Return (X, Y) of the center of cell containing provided text 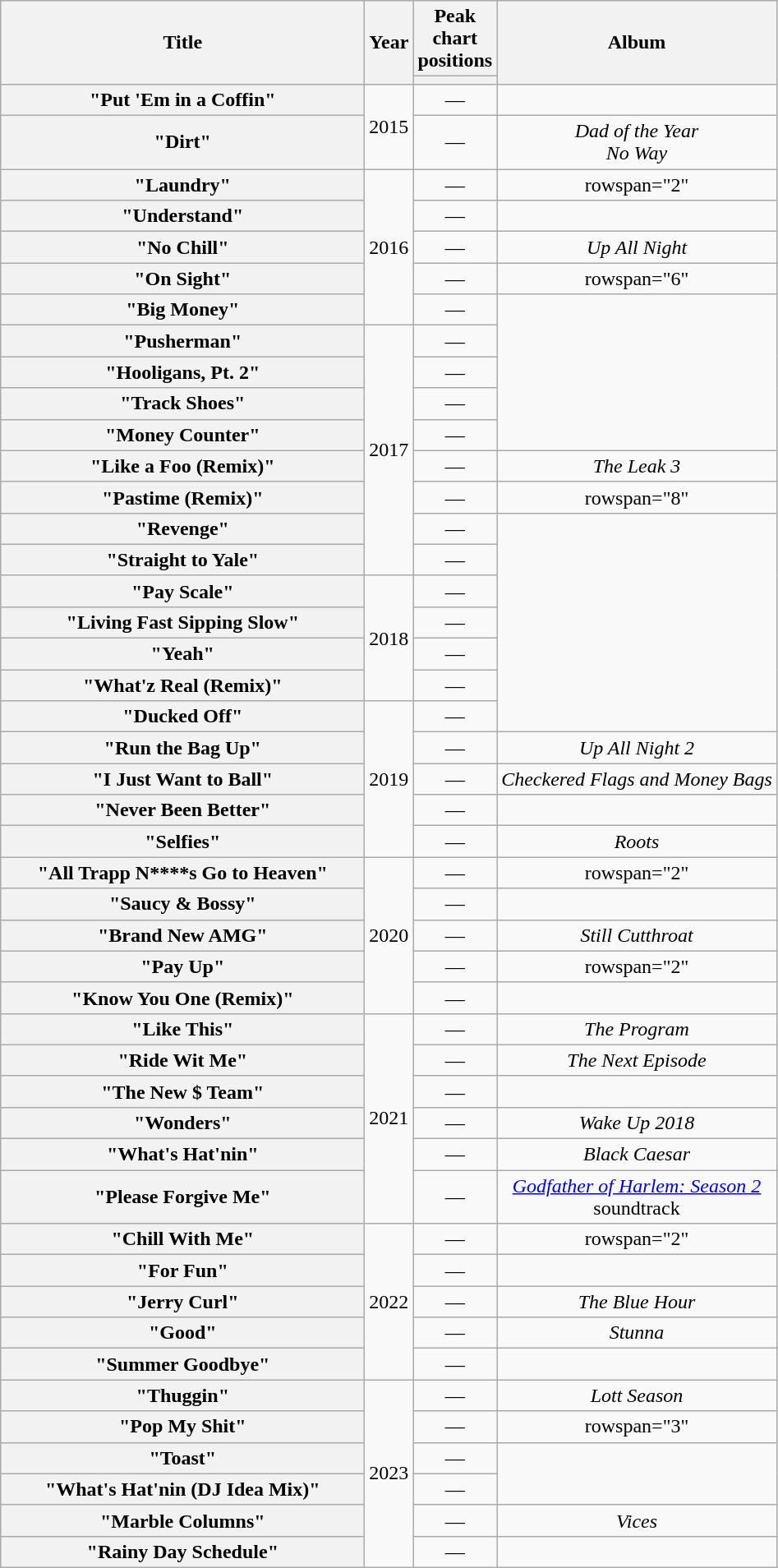
"Track Shoes" (182, 404)
Title (182, 43)
"Good" (182, 1333)
"All Trapp N****s Go to Heaven" (182, 873)
rowspan="6" (638, 279)
2018 (389, 638)
"Please Forgive Me" (182, 1197)
"Selfies" (182, 842)
"Marble Columns" (182, 1520)
Roots (638, 842)
"I Just Want to Ball" (182, 779)
2016 (389, 247)
"Know You One (Remix)" (182, 998)
"Ducked Off" (182, 717)
Stunna (638, 1333)
Up All Night (638, 247)
The Program (638, 1029)
"No Chill" (182, 247)
"Wonders" (182, 1123)
"Dirt" (182, 143)
"Like This" (182, 1029)
"Money Counter" (182, 435)
"On Sight" (182, 279)
"Rainy Day Schedule" (182, 1552)
"Brand New AMG" (182, 935)
"Ride Wit Me" (182, 1060)
"Jerry Curl" (182, 1302)
"Pastime (Remix)" (182, 497)
2015 (389, 127)
The Next Episode (638, 1060)
The Leak 3 (638, 466)
"Summer Goodbye" (182, 1364)
Wake Up 2018 (638, 1123)
"Pop My Shit" (182, 1427)
2019 (389, 779)
Godfather of Harlem: Season 2soundtrack (638, 1197)
"Living Fast Sipping Slow" (182, 622)
"For Fun" (182, 1271)
"Put 'Em in a Coffin" (182, 99)
"Like a Foo (Remix)" (182, 466)
"Big Money" (182, 310)
"Hooligans, Pt. 2" (182, 372)
Up All Night 2 (638, 748)
"Pay Scale" (182, 591)
"Saucy & Bossy" (182, 904)
2020 (389, 935)
Black Caesar (638, 1155)
"Run the Bag Up" (182, 748)
rowspan="3" (638, 1427)
The Blue Hour (638, 1302)
Lott Season (638, 1395)
Peak chart positions (455, 39)
"Never Been Better" (182, 810)
Still Cutthroat (638, 935)
"Straight to Yale" (182, 560)
"Thuggin" (182, 1395)
Year (389, 43)
"Revenge" (182, 528)
2021 (389, 1118)
"Laundry" (182, 185)
2022 (389, 1302)
"Chill With Me" (182, 1239)
"Yeah" (182, 654)
"What's Hat'nin" (182, 1155)
"Pay Up" (182, 966)
Checkered Flags and Money Bags (638, 779)
2017 (389, 450)
"The New $ Team" (182, 1091)
"Toast" (182, 1458)
Album (638, 43)
Dad of the YearNo Way (638, 143)
rowspan="8" (638, 497)
2023 (389, 1473)
Vices (638, 1520)
"What's Hat'nin (DJ Idea Mix)" (182, 1489)
"What'z Real (Remix)" (182, 685)
"Understand" (182, 216)
"Pusherman" (182, 341)
